Extract the [x, y] coordinate from the center of the cell holding the provided text.  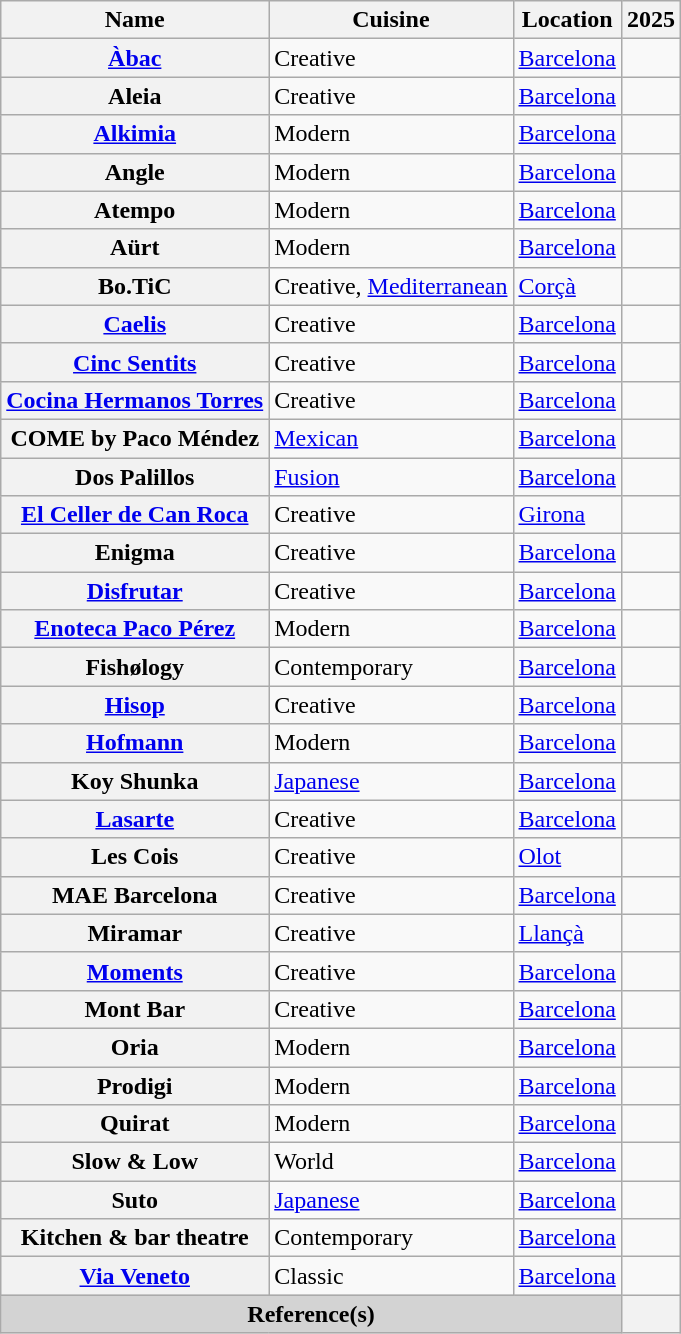
Alkimia [135, 134]
Classic [391, 1276]
Slow & Low [135, 1162]
Cuisine [391, 20]
Dos Palillos [135, 477]
Reference(s) [312, 1314]
Les Cois [135, 857]
Oria [135, 1047]
Prodigi [135, 1085]
Caelis [135, 324]
Creative, Mediterranean [391, 286]
Àbac [135, 58]
Aleia [135, 96]
Llançà [567, 933]
Via Veneto [135, 1276]
Atempo [135, 210]
MAE Barcelona [135, 895]
Enoteca Paco Pérez [135, 629]
COME by Paco Méndez [135, 438]
Name [135, 20]
Lasarte [135, 819]
Suto [135, 1200]
Koy Shunka [135, 781]
Fusion [391, 477]
Mont Bar [135, 1009]
Hofmann [135, 743]
Moments [135, 971]
Angle [135, 172]
Fishølogy [135, 667]
Quirat [135, 1124]
Aürt [135, 248]
Location [567, 20]
Disfrutar [135, 591]
Enigma [135, 553]
Cinc Sentits [135, 362]
Corçà [567, 286]
El Celler de Can Roca [135, 515]
World [391, 1162]
Miramar [135, 933]
Hisop [135, 705]
Bo.TiC [135, 286]
2025 [650, 20]
Cocina Hermanos Torres [135, 400]
Kitchen & bar theatre [135, 1238]
Olot [567, 857]
Mexican [391, 438]
Girona [567, 515]
